Return [x, y] of the center of cell containing provided text 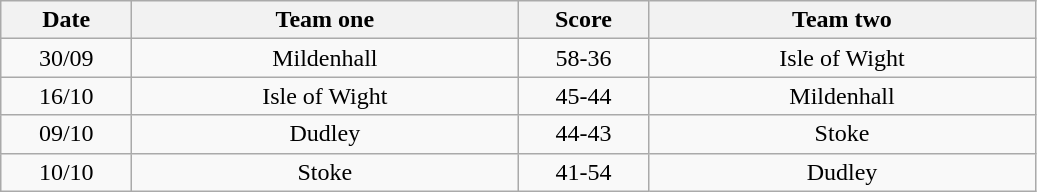
Team one [325, 20]
16/10 [66, 96]
44-43 [584, 134]
Date [66, 20]
58-36 [584, 58]
30/09 [66, 58]
Team two [842, 20]
41-54 [584, 172]
10/10 [66, 172]
Score [584, 20]
45-44 [584, 96]
09/10 [66, 134]
